Identify which cell holds the provided text, then report its [x, y] central coordinate. 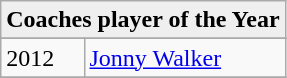
Jonny Walker [184, 58]
2012 [42, 58]
Coaches player of the Year [143, 20]
